Pinpoint the cell where the given text exists, returning its [x, y] midpoint coordinate. 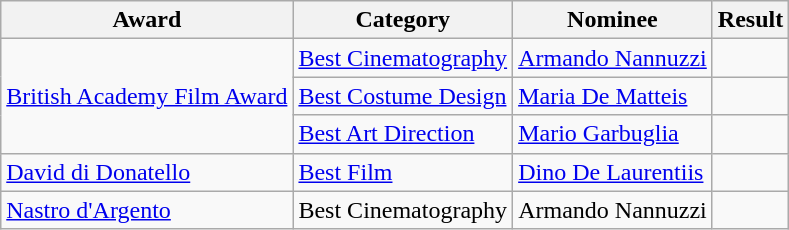
David di Donatello [147, 172]
Result [750, 20]
Category [403, 20]
British Academy Film Award [147, 96]
Award [147, 20]
Best Film [403, 172]
Maria De Matteis [613, 96]
Dino De Laurentiis [613, 172]
Nastro d'Argento [147, 210]
Best Costume Design [403, 96]
Best Art Direction [403, 134]
Mario Garbuglia [613, 134]
Nominee [613, 20]
